Return (x, y) of the center of cell containing provided text 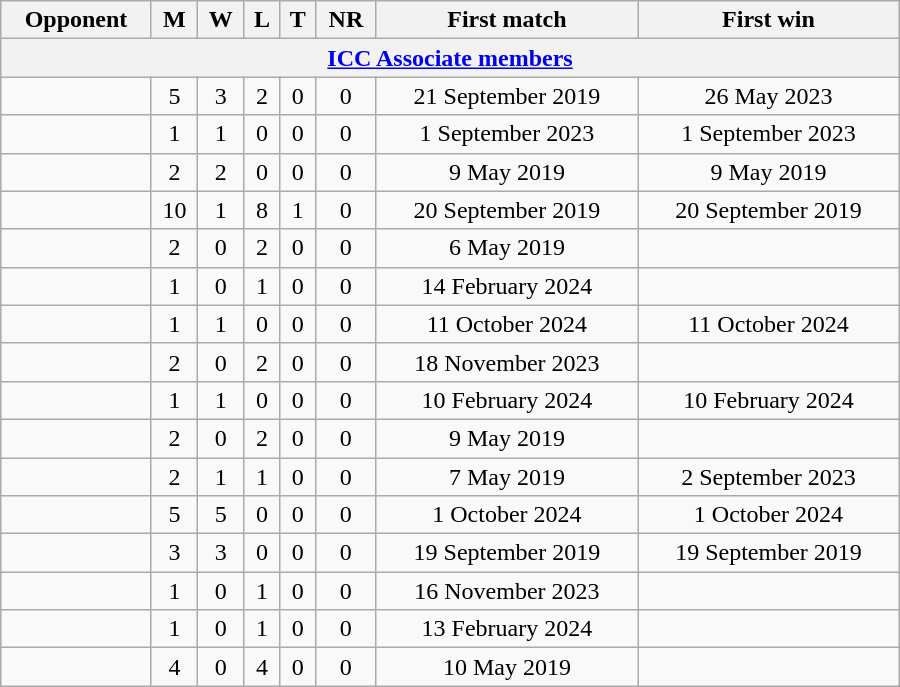
10 May 2019 (507, 667)
18 November 2023 (507, 362)
First win (769, 20)
2 September 2023 (769, 477)
NR (346, 20)
L (262, 20)
16 November 2023 (507, 591)
W (221, 20)
Opponent (76, 20)
21 September 2019 (507, 96)
First match (507, 20)
8 (262, 210)
ICC Associate members (450, 58)
10 (174, 210)
26 May 2023 (769, 96)
13 February 2024 (507, 629)
M (174, 20)
7 May 2019 (507, 477)
T (298, 20)
14 February 2024 (507, 286)
6 May 2019 (507, 248)
